Determine the [X, Y] coordinate at the center of the cell enclosing the given text.  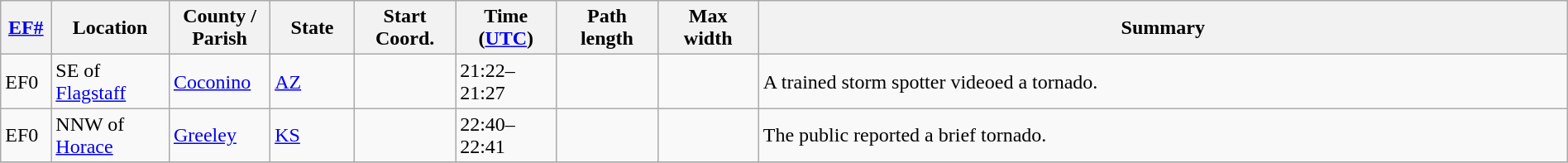
The public reported a brief tornado. [1163, 136]
Start Coord. [404, 28]
A trained storm spotter videoed a tornado. [1163, 81]
NNW of Horace [111, 136]
21:22–21:27 [506, 81]
EF# [26, 28]
Location [111, 28]
AZ [313, 81]
KS [313, 136]
SE of Flagstaff [111, 81]
Summary [1163, 28]
State [313, 28]
Max width [708, 28]
Greeley [219, 136]
County / Parish [219, 28]
Path length [607, 28]
Time (UTC) [506, 28]
Coconino [219, 81]
22:40–22:41 [506, 136]
